Determine the [X, Y] coordinate at the center of the cell enclosing the given text.  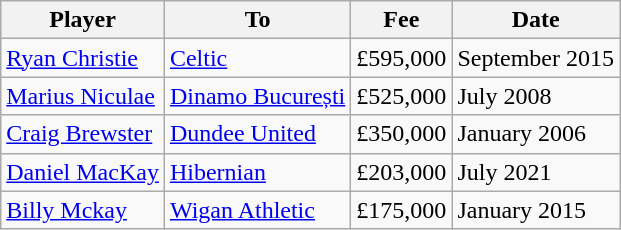
Hibernian [257, 172]
Dinamo București [257, 96]
Ryan Christie [83, 58]
Craig Brewster [83, 134]
Celtic [257, 58]
Marius Niculae [83, 96]
£595,000 [402, 58]
Daniel MacKay [83, 172]
July 2008 [536, 96]
Player [83, 20]
Wigan Athletic [257, 210]
September 2015 [536, 58]
January 2015 [536, 210]
£350,000 [402, 134]
Fee [402, 20]
Date [536, 20]
£175,000 [402, 210]
Dundee United [257, 134]
£203,000 [402, 172]
January 2006 [536, 134]
To [257, 20]
£525,000 [402, 96]
Billy Mckay [83, 210]
July 2021 [536, 172]
